For the text-containing cell, return its midpoint in (X, Y) coordinate format. 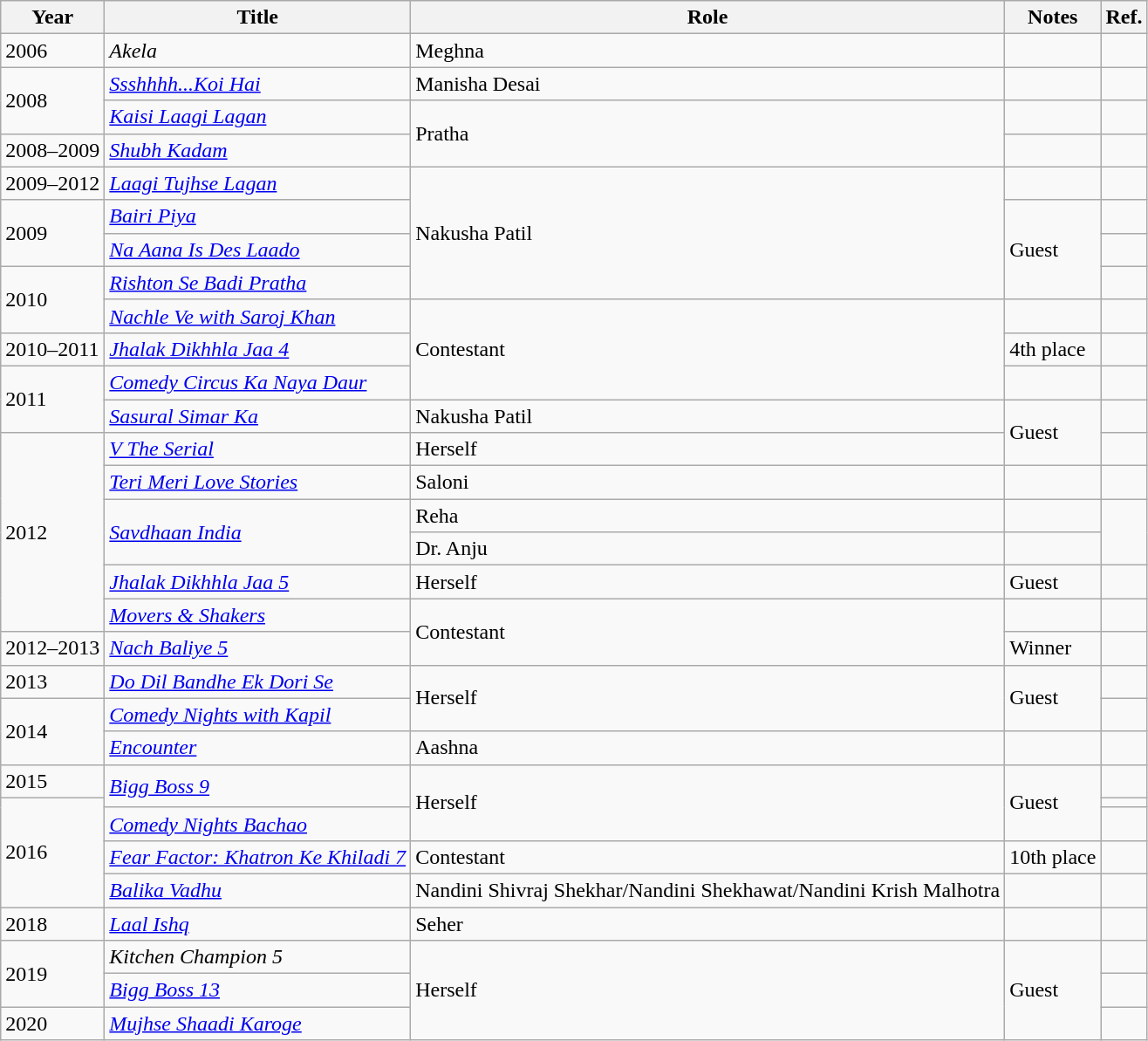
Jhalak Dikhhla Jaa 5 (258, 582)
2009–2012 (52, 183)
10th place (1053, 857)
Balika Vadhu (258, 890)
Notes (1053, 17)
Nandini Shivraj Shekhar/Nandini Shekhawat/Nandini Krish Malhotra (708, 890)
Sasural Simar Ka (258, 416)
Laal Ishq (258, 924)
Jhalak Dikhhla Jaa 4 (258, 349)
2013 (52, 681)
2011 (52, 399)
2009 (52, 233)
Title (258, 17)
Comedy Circus Ka Naya Daur (258, 382)
Bigg Boss 9 (258, 785)
Shubh Kadam (258, 150)
V The Serial (258, 449)
2010 (52, 299)
2008 (52, 100)
Ssshhhh...Koi Hai (258, 84)
Year (52, 17)
2008–2009 (52, 150)
Nachle Ve with Saroj Khan (258, 316)
Bigg Boss 13 (258, 990)
Winner (1053, 648)
Meghna (708, 51)
Manisha Desai (708, 84)
Movers & Shakers (258, 615)
2012 (52, 532)
Reha (708, 516)
Do Dil Bandhe Ek Dori Se (258, 681)
Bairi Piya (258, 216)
2012–2013 (52, 648)
Nach Baliye 5 (258, 648)
2018 (52, 924)
Savdhaan India (258, 532)
Comedy Nights Bachao (258, 824)
Pratha (708, 134)
Kitchen Champion 5 (258, 957)
2019 (52, 974)
Ref. (1124, 17)
2014 (52, 731)
Akela (258, 51)
Fear Factor: Khatron Ke Khiladi 7 (258, 857)
Encounter (258, 748)
Kaisi Laagi Lagan (258, 117)
2020 (52, 1024)
2016 (52, 852)
2015 (52, 781)
4th place (1053, 349)
Na Aana Is Des Laado (258, 250)
Teri Meri Love Stories (258, 483)
Laagi Tujhse Lagan (258, 183)
Dr. Anju (708, 549)
Mujhse Shaadi Karoge (258, 1024)
2006 (52, 51)
Seher (708, 924)
Aashna (708, 748)
Rishton Se Badi Pratha (258, 283)
2010–2011 (52, 349)
Role (708, 17)
Comedy Nights with Kapil (258, 715)
Saloni (708, 483)
